Locate the cell with the specified text and output its (x, y) center coordinate. 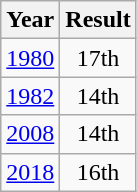
2018 (30, 172)
16th (98, 172)
Year (30, 20)
2008 (30, 134)
17th (98, 58)
1982 (30, 96)
1980 (30, 58)
Result (98, 20)
